Pinpoint the cell where the given text exists, returning its (x, y) midpoint coordinate. 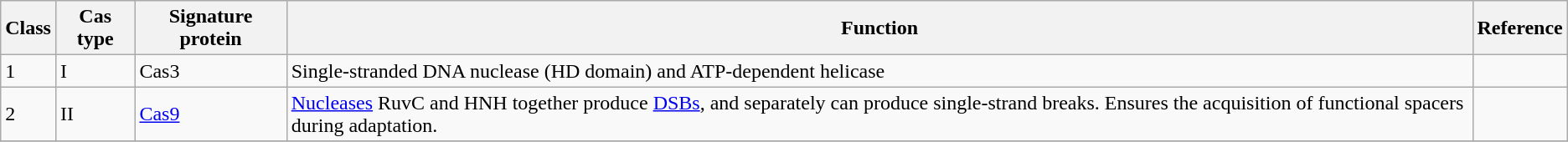
Single-stranded DNA nuclease (HD domain) and ATP-dependent helicase (879, 71)
Cas9 (211, 114)
1 (28, 71)
I (95, 71)
Cas type (95, 28)
Class (28, 28)
II (95, 114)
Reference (1519, 28)
Cas3 (211, 71)
2 (28, 114)
Function (879, 28)
Signature protein (211, 28)
